Search for the cell housing the specified text and yield its [x, y] center coordinate. 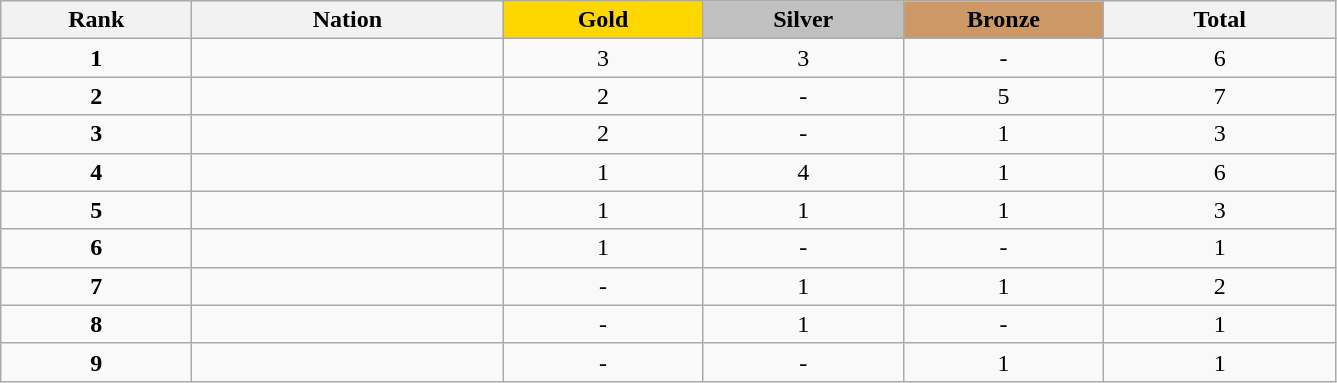
8 [96, 324]
Total [1220, 20]
Nation [348, 20]
Silver [803, 20]
Bronze [1003, 20]
9 [96, 362]
Rank [96, 20]
Gold [603, 20]
